Provide the (X, Y) coordinate of the cell's center where the given text is located.  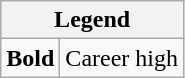
Legend (92, 20)
Career high (122, 58)
Bold (30, 58)
